Detect which cell encompasses the target text, then output its [X, Y] center coordinate. 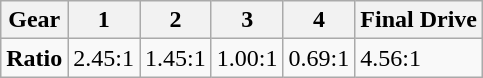
4 [319, 20]
1.00:1 [247, 58]
1.45:1 [176, 58]
1 [104, 20]
4.56:1 [419, 58]
3 [247, 20]
Gear [34, 20]
2.45:1 [104, 58]
2 [176, 20]
0.69:1 [319, 58]
Ratio [34, 58]
Final Drive [419, 20]
